Locate the cell with the specified text and output its [x, y] center coordinate. 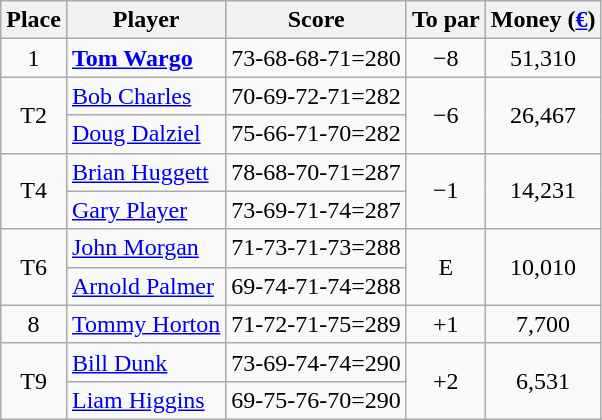
Score [316, 20]
Liam Higgins [146, 400]
1 [34, 58]
T9 [34, 381]
−1 [446, 191]
John Morgan [146, 248]
Arnold Palmer [146, 286]
T6 [34, 267]
Place [34, 20]
26,467 [543, 115]
Tom Wargo [146, 58]
Tommy Horton [146, 324]
73-69-74-74=290 [316, 362]
+1 [446, 324]
−6 [446, 115]
70-69-72-71=282 [316, 96]
Bill Dunk [146, 362]
Money (€) [543, 20]
To par [446, 20]
T4 [34, 191]
T2 [34, 115]
Player [146, 20]
73-69-71-74=287 [316, 210]
14,231 [543, 191]
51,310 [543, 58]
Doug Dalziel [146, 134]
7,700 [543, 324]
10,010 [543, 267]
6,531 [543, 381]
78-68-70-71=287 [316, 172]
Gary Player [146, 210]
71-73-71-73=288 [316, 248]
E [446, 267]
69-75-76-70=290 [316, 400]
8 [34, 324]
69-74-71-74=288 [316, 286]
73-68-68-71=280 [316, 58]
75-66-71-70=282 [316, 134]
71-72-71-75=289 [316, 324]
+2 [446, 381]
−8 [446, 58]
Bob Charles [146, 96]
Brian Huggett [146, 172]
